Scan for the cell matching the given text and deliver its [X, Y] coordinate at center. 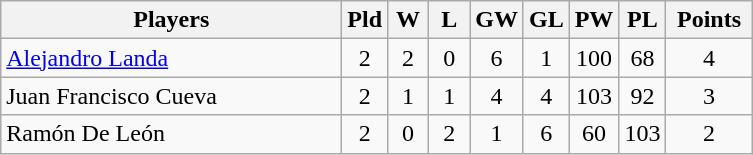
68 [642, 58]
100 [594, 58]
W [408, 20]
Juan Francisco Cueva [172, 96]
GW [497, 20]
L [450, 20]
92 [642, 96]
Alejandro Landa [172, 58]
PL [642, 20]
60 [594, 134]
3 [709, 96]
PW [594, 20]
Ramón De León [172, 134]
GL [546, 20]
Pld [365, 20]
Points [709, 20]
Players [172, 20]
